Search for the cell housing the specified text and yield its [x, y] center coordinate. 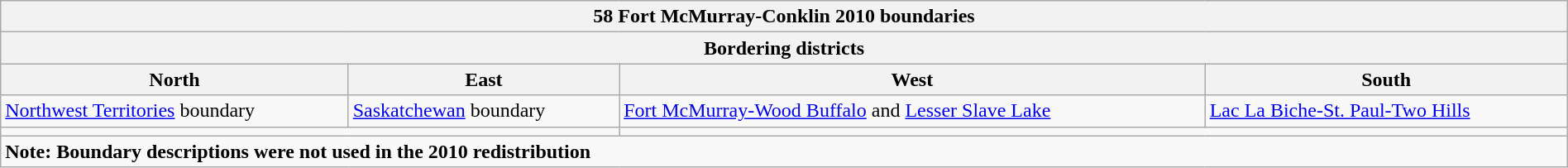
Saskatchewan boundary [483, 111]
Note: Boundary descriptions were not used in the 2010 redistribution [784, 151]
Fort McMurray-Wood Buffalo and Lesser Slave Lake [912, 111]
58 Fort McMurray-Conklin 2010 boundaries [784, 17]
Bordering districts [784, 48]
Northwest Territories boundary [174, 111]
West [912, 79]
South [1386, 79]
North [174, 79]
Lac La Biche-St. Paul-Two Hills [1386, 111]
East [483, 79]
